From the cell containing the given text, extract its center point as [X, Y] coordinate. 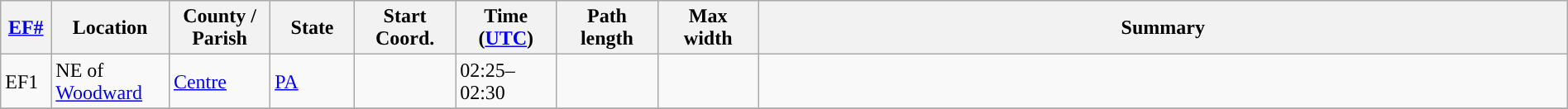
NE of Woodward [111, 81]
State [313, 28]
Summary [1163, 28]
EF# [26, 28]
County / Parish [219, 28]
Start Coord. [404, 28]
Max width [708, 28]
Time (UTC) [506, 28]
Centre [219, 81]
PA [313, 81]
02:25–02:30 [506, 81]
Location [111, 28]
EF1 [26, 81]
Path length [607, 28]
